Extract the [x, y] coordinate from the center of the cell holding the provided text.  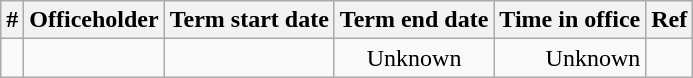
Officeholder [94, 20]
Time in office [570, 20]
Ref [670, 20]
Term end date [414, 20]
# [12, 20]
Term start date [249, 20]
